Scan for the cell matching the given text and deliver its [X, Y] coordinate at center. 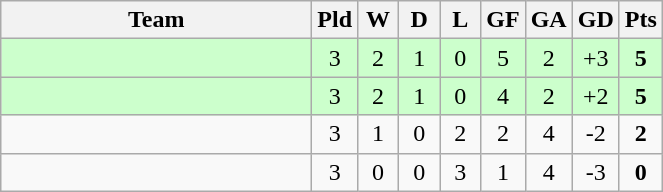
GA [548, 20]
D [420, 20]
+3 [596, 58]
W [378, 20]
GF [503, 20]
Pld [335, 20]
-2 [596, 134]
L [460, 20]
-3 [596, 172]
Pts [640, 20]
GD [596, 20]
Team [156, 20]
+2 [596, 96]
